Identify which cell holds the provided text, then report its [x, y] central coordinate. 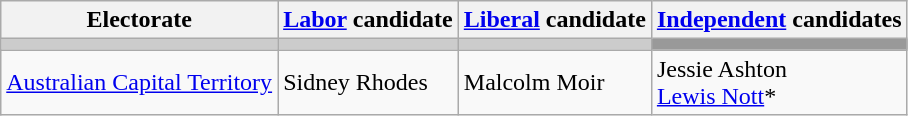
Australian Capital Territory [140, 82]
Malcolm Moir [554, 82]
Labor candidate [368, 20]
Electorate [140, 20]
Jessie AshtonLewis Nott* [779, 82]
Independent candidates [779, 20]
Liberal candidate [554, 20]
Sidney Rhodes [368, 82]
